Find where the given text appears and provide that cell's center as (X, Y) coordinate. 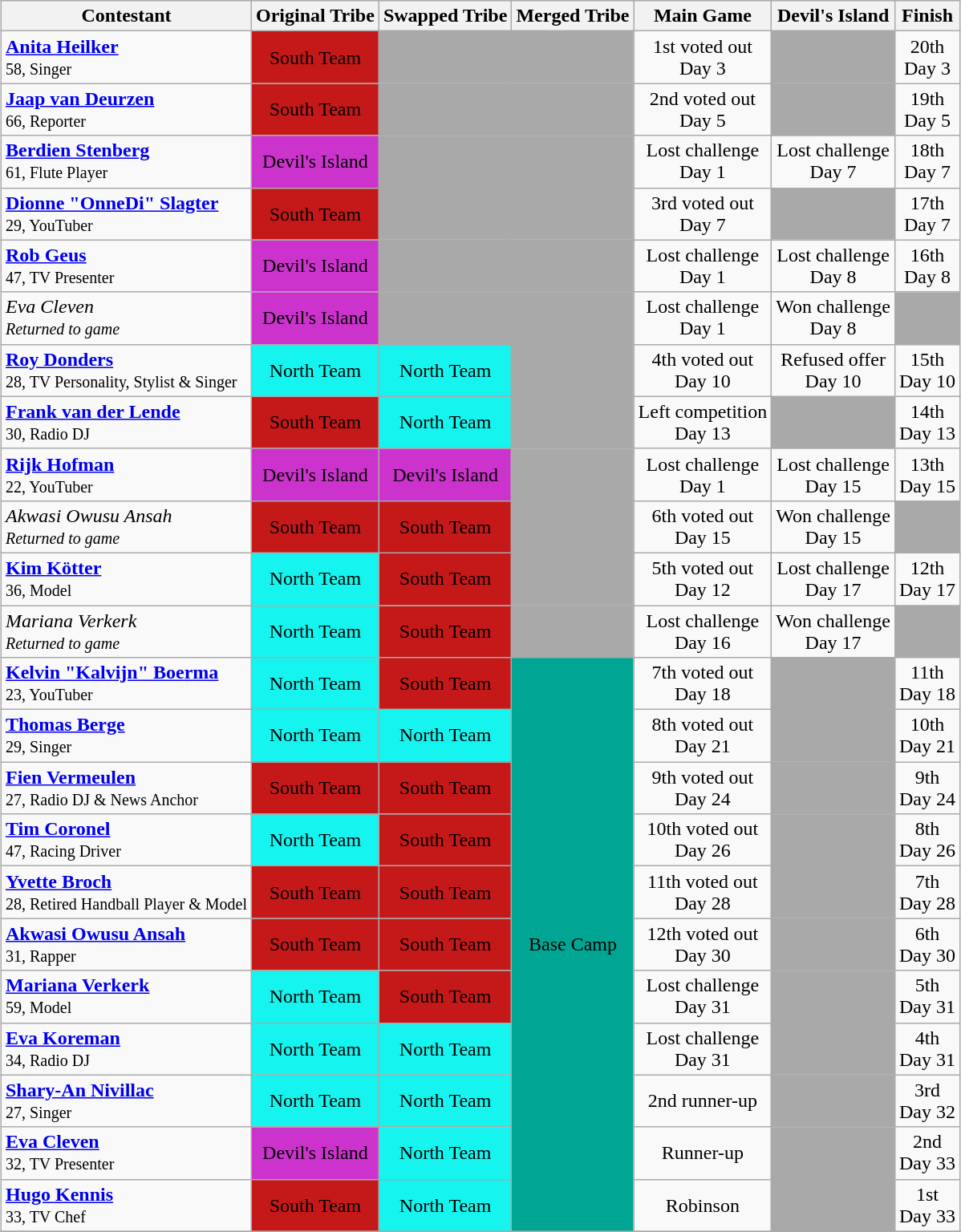
9thDay 24 (927, 788)
Main Game (703, 16)
Mariana VerkerkReturned to game (126, 630)
Jaap van Deurzen66, Reporter (126, 109)
10thDay 21 (927, 736)
Eva ClevenReturned to game (126, 318)
17thDay 7 (927, 213)
Hugo Kennis33, TV Chef (126, 1205)
Runner-up (703, 1153)
Yvette Broch28, Retired Handball Player & Model (126, 892)
5th voted outDay 12 (703, 579)
Base Camp (573, 945)
8th voted outDay 21 (703, 736)
9th voted outDay 24 (703, 788)
Robinson (703, 1205)
5thDay 31 (927, 996)
3rd voted outDay 7 (703, 213)
8thDay 26 (927, 841)
1stDay 33 (927, 1205)
Thomas Berge29, Singer (126, 736)
12thDay 17 (927, 579)
Lost challengeDay 7 (833, 162)
Rijk Hofman22, YouTuber (126, 475)
Merged Tribe (573, 16)
Kim Kötter36, Model (126, 579)
Rob Geus47, TV Presenter (126, 266)
7th voted outDay 18 (703, 683)
3rdDay 32 (927, 1100)
13thDay 15 (927, 475)
Berdien Stenberg61, Flute Player (126, 162)
Eva Cleven32, TV Presenter (126, 1153)
Kelvin "Kalvijn" Boerma23, YouTuber (126, 683)
Frank van der Lende30, Radio DJ (126, 422)
15thDay 10 (927, 371)
Swapped Tribe (445, 16)
6th voted outDay 15 (703, 526)
Dionne "OnneDi" Slagter29, YouTuber (126, 213)
4th voted outDay 10 (703, 371)
Lost challengeDay 15 (833, 475)
7thDay 28 (927, 892)
Eva Koreman34, Radio DJ (126, 1049)
Akwasi Owusu AnsahReturned to game (126, 526)
19thDay 5 (927, 109)
Anita Heilker58, Singer (126, 58)
Shary-An Nivillac27, Singer (126, 1100)
Lost challengeDay 17 (833, 579)
Left competitionDay 13 (703, 422)
2nd runner-up (703, 1100)
20thDay 3 (927, 58)
Roy Donders28, TV Personality, Stylist & Singer (126, 371)
12th voted outDay 30 (703, 945)
Mariana Verkerk59, Model (126, 996)
Won challengeDay 8 (833, 318)
Original Tribe (314, 16)
Tim Coronel47, Racing Driver (126, 841)
Fien Vermeulen27, Radio DJ & News Anchor (126, 788)
2nd voted outDay 5 (703, 109)
11th voted outDay 28 (703, 892)
4thDay 31 (927, 1049)
Lost challengeDay 16 (703, 630)
11thDay 18 (927, 683)
16thDay 8 (927, 266)
Won challengeDay 15 (833, 526)
Finish (927, 16)
Won challengeDay 17 (833, 630)
Akwasi Owusu Ansah31, Rapper (126, 945)
14thDay 13 (927, 422)
1st voted outDay 3 (703, 58)
6thDay 30 (927, 945)
10th voted outDay 26 (703, 841)
Refused offerDay 10 (833, 371)
2ndDay 33 (927, 1153)
18thDay 7 (927, 162)
Lost challengeDay 8 (833, 266)
Contestant (126, 16)
